Identify which cell holds the provided text, then report its (x, y) central coordinate. 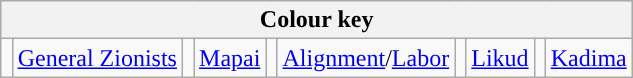
Mapai (230, 58)
General Zionists (97, 58)
Kadima (588, 58)
Colour key (316, 20)
Alignment/Labor (366, 58)
Likud (500, 58)
